Pinpoint the cell where the given text exists, returning its (x, y) midpoint coordinate. 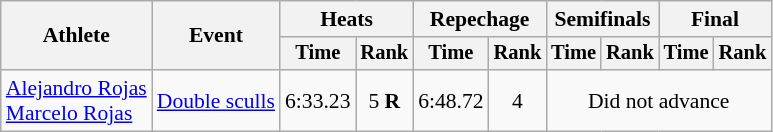
4 (518, 100)
Heats (346, 19)
Event (216, 36)
Did not advance (658, 100)
Final (715, 19)
Repechage (480, 19)
6:33.23 (318, 100)
Athlete (76, 36)
Alejandro RojasMarcelo Rojas (76, 100)
6:48.72 (450, 100)
Double sculls (216, 100)
5 R (385, 100)
Semifinals (602, 19)
